Provide the (X, Y) coordinate of the cell's center where the given text is located.  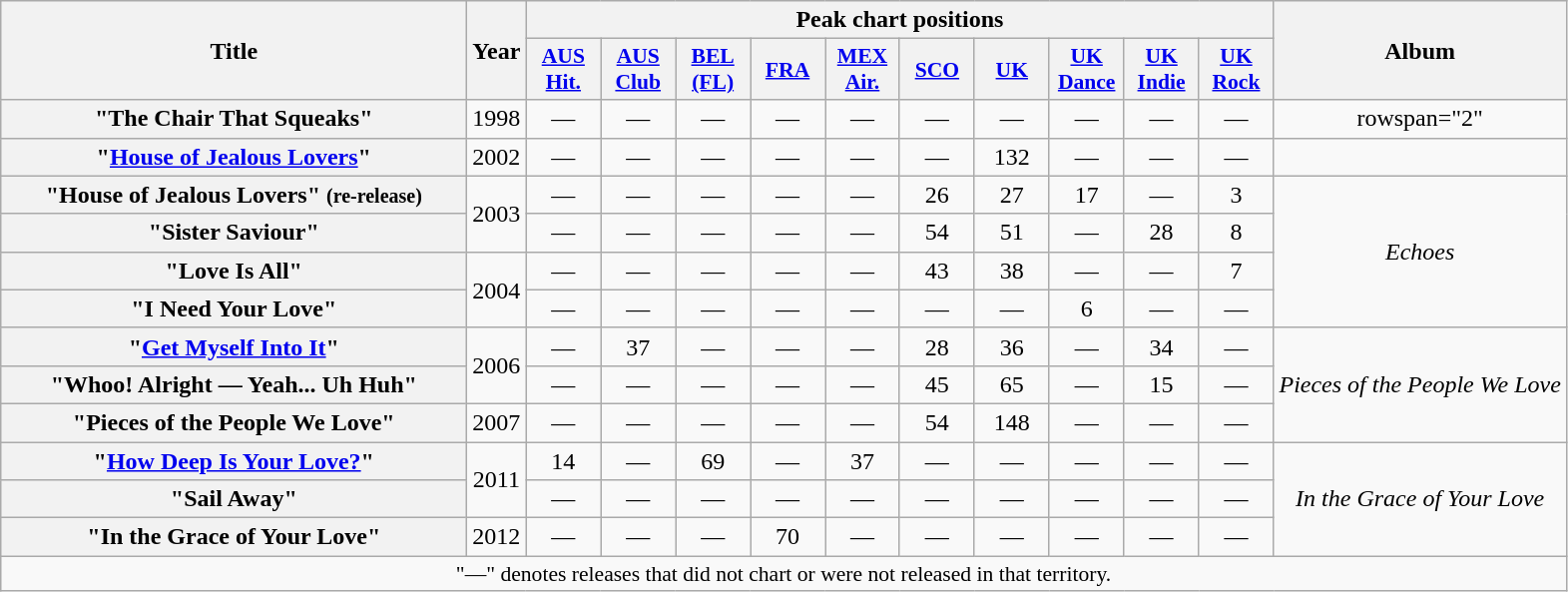
"House of Jealous Lovers" (234, 157)
"How Deep Is Your Love?" (234, 460)
2004 (497, 290)
34 (1162, 346)
MEXAir. (862, 70)
6 (1086, 308)
69 (713, 460)
"Sail Away" (234, 499)
Pieces of the People We Love (1419, 384)
Title (234, 50)
27 (1012, 195)
In the Grace of Your Love (1419, 498)
2012 (497, 537)
7 (1236, 271)
FRA (788, 70)
Album (1419, 50)
"—" denotes releases that did not chart or were not released in that territory. (784, 574)
"Pieces of the People We Love" (234, 422)
UK (1012, 70)
AUSClub (639, 70)
14 (563, 460)
2006 (497, 365)
"In the Grace of Your Love" (234, 537)
rowspan="2" (1419, 119)
70 (788, 537)
15 (1162, 384)
UKDance (1086, 70)
2002 (497, 157)
2007 (497, 422)
2011 (497, 479)
"Sister Saviour" (234, 233)
51 (1012, 233)
17 (1086, 195)
1998 (497, 119)
43 (936, 271)
38 (1012, 271)
132 (1012, 157)
Peak chart positions (900, 20)
Year (497, 50)
45 (936, 384)
"Whoo! Alright — Yeah... Uh Huh" (234, 384)
BEL(FL) (713, 70)
SCO (936, 70)
"The Chair That Squeaks" (234, 119)
36 (1012, 346)
"Get Myself Into It" (234, 346)
148 (1012, 422)
"Love Is All" (234, 271)
3 (1236, 195)
AUSHit. (563, 70)
65 (1012, 384)
2003 (497, 214)
Echoes (1419, 252)
"House of Jealous Lovers" (re-release) (234, 195)
26 (936, 195)
UKRock (1236, 70)
8 (1236, 233)
"I Need Your Love" (234, 308)
UKIndie (1162, 70)
